For the text-containing cell, return its midpoint in (X, Y) coordinate format. 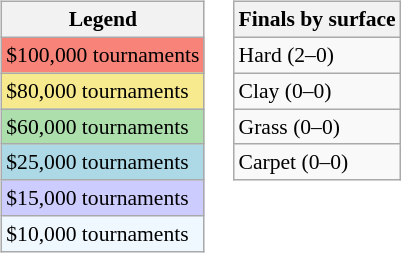
Grass (0–0) (318, 127)
Finals by surface (318, 20)
Hard (2–0) (318, 55)
$15,000 tournaments (102, 198)
$80,000 tournaments (102, 91)
Clay (0–0) (318, 91)
Legend (102, 20)
$100,000 tournaments (102, 55)
$60,000 tournaments (102, 127)
$25,000 tournaments (102, 162)
Carpet (0–0) (318, 162)
$10,000 tournaments (102, 234)
